From the cell containing the given text, extract its center point as (x, y) coordinate. 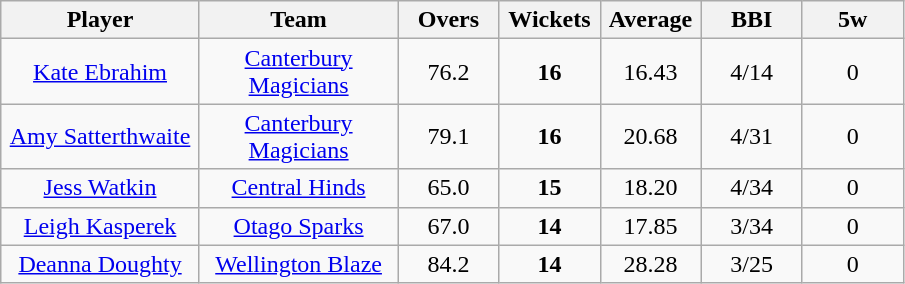
4/14 (752, 72)
16.43 (650, 72)
Wellington Blaze (298, 264)
Otago Sparks (298, 226)
79.1 (448, 136)
17.85 (650, 226)
Player (100, 20)
28.28 (650, 264)
Central Hinds (298, 188)
84.2 (448, 264)
65.0 (448, 188)
Team (298, 20)
4/31 (752, 136)
4/34 (752, 188)
3/34 (752, 226)
Wickets (550, 20)
3/25 (752, 264)
Overs (448, 20)
Jess Watkin (100, 188)
18.20 (650, 188)
67.0 (448, 226)
20.68 (650, 136)
5w (852, 20)
BBI (752, 20)
Amy Satterthwaite (100, 136)
Average (650, 20)
76.2 (448, 72)
Kate Ebrahim (100, 72)
Deanna Doughty (100, 264)
Leigh Kasperek (100, 226)
15 (550, 188)
